Locate the cell with the specified text and output its (x, y) center coordinate. 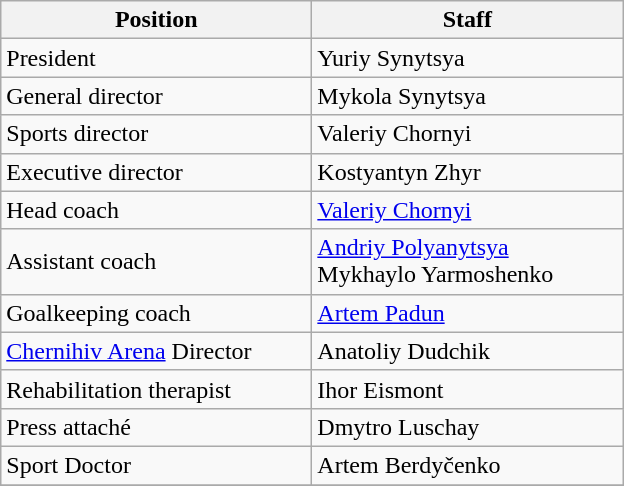
General director (156, 96)
Sports director (156, 134)
Assistant coach (156, 262)
Artem Berdyčenko (468, 465)
Dmytro Luschay (468, 427)
Kostyantyn Zhyr (468, 172)
Press attaché (156, 427)
Anatoliy Dudchik (468, 351)
Staff (468, 20)
Goalkeeping coach (156, 313)
Executive director (156, 172)
Mykola Synytsya (468, 96)
President (156, 58)
Position (156, 20)
Andriy Polyanytsya Mykhaylo Yarmoshenko (468, 262)
Sport Doctor (156, 465)
Chernihiv Arena Director (156, 351)
Rehabilitation therapist (156, 389)
Ihor Eismont (468, 389)
Artem Padun (468, 313)
Head coach (156, 210)
Yuriy Synytsya (468, 58)
